Determine the (x, y) coordinate at the center of the cell enclosing the given text.  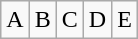
E (125, 20)
C (70, 20)
D (97, 20)
B (42, 20)
A (15, 20)
